Return (X, Y) of the center of cell containing provided text 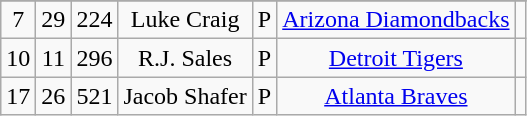
Detroit Tigers (396, 58)
521 (94, 96)
224 (94, 20)
7 (18, 20)
R.J. Sales (185, 58)
Luke Craig (185, 20)
296 (94, 58)
Arizona Diamondbacks (396, 20)
Jacob Shafer (185, 96)
26 (54, 96)
17 (18, 96)
Atlanta Braves (396, 96)
10 (18, 58)
29 (54, 20)
11 (54, 58)
